Locate the cell with the specified text and output its [x, y] center coordinate. 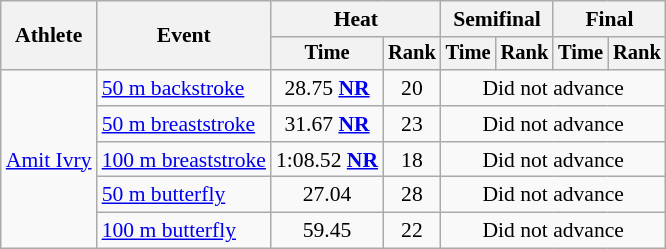
22 [412, 231]
100 m butterfly [184, 231]
18 [412, 160]
23 [412, 124]
50 m breaststroke [184, 124]
Amit Ivry [49, 159]
Heat [356, 19]
100 m breaststroke [184, 160]
Final [609, 19]
28 [412, 195]
27.04 [327, 195]
Athlete [49, 36]
20 [412, 88]
Event [184, 36]
50 m butterfly [184, 195]
59.45 [327, 231]
31.67 NR [327, 124]
28.75 NR [327, 88]
Semifinal [497, 19]
50 m backstroke [184, 88]
1:08.52 NR [327, 160]
